From the cell containing the given text, extract its center point as (X, Y) coordinate. 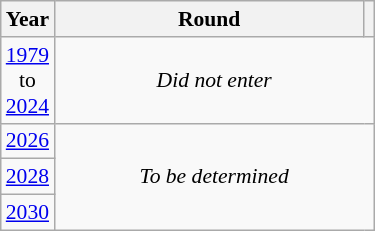
1979to2024 (28, 80)
Round (209, 19)
2030 (28, 213)
Did not enter (214, 80)
To be determined (214, 176)
2026 (28, 141)
Year (28, 19)
2028 (28, 177)
